Find where the given text appears and provide that cell's center as [X, Y] coordinate. 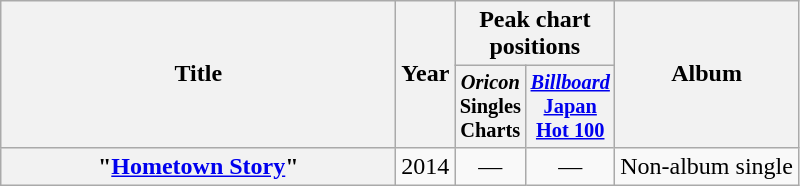
Title [198, 74]
Year [426, 74]
Album [707, 74]
Billboard Japan Hot 100 [570, 107]
2014 [426, 166]
Peak chart positions [535, 34]
Non-album single [707, 166]
Oricon Singles Charts [490, 107]
"Hometown Story" [198, 166]
